Detect which cell encompasses the target text, then output its [x, y] center coordinate. 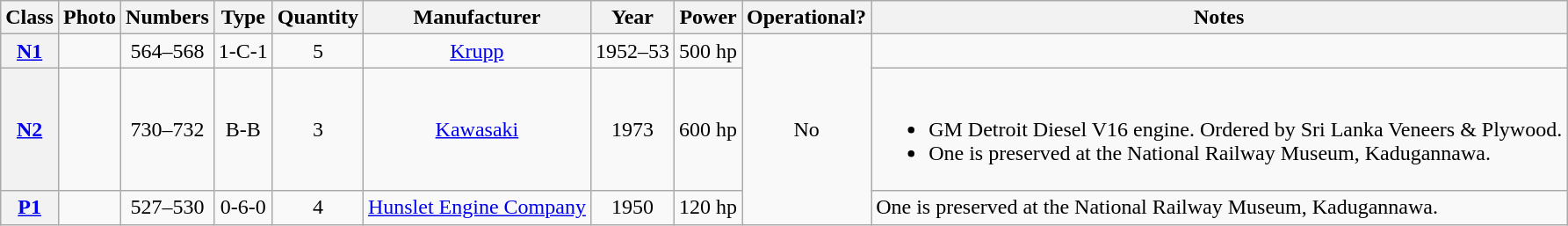
Quantity [318, 18]
P1 [30, 208]
N2 [30, 129]
Kawasaki [476, 129]
Year [632, 18]
One is preserved at the National Railway Museum, Kadugannawa. [1219, 208]
Type [242, 18]
1952–53 [632, 51]
0-6-0 [242, 208]
Operational? [806, 18]
500 hp [708, 51]
N1 [30, 51]
Krupp [476, 51]
4 [318, 208]
564–568 [168, 51]
5 [318, 51]
527–530 [168, 208]
GM Detroit Diesel V16 engine. Ordered by Sri Lanka Veneers & Plywood.One is preserved at the National Railway Museum, Kadugannawa. [1219, 129]
Manufacturer [476, 18]
No [806, 129]
Notes [1219, 18]
Hunslet Engine Company [476, 208]
B-B [242, 129]
Numbers [168, 18]
600 hp [708, 129]
Photo [90, 18]
1-C-1 [242, 51]
120 hp [708, 208]
1950 [632, 208]
730–732 [168, 129]
Class [30, 18]
1973 [632, 129]
3 [318, 129]
Power [708, 18]
